Locate the cell with the specified text and output its (x, y) center coordinate. 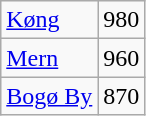
870 (122, 96)
Bogø By (50, 96)
Køng (50, 20)
960 (122, 58)
Mern (50, 58)
980 (122, 20)
